Output the (x, y) coordinate of the center of the cell containing the given text.  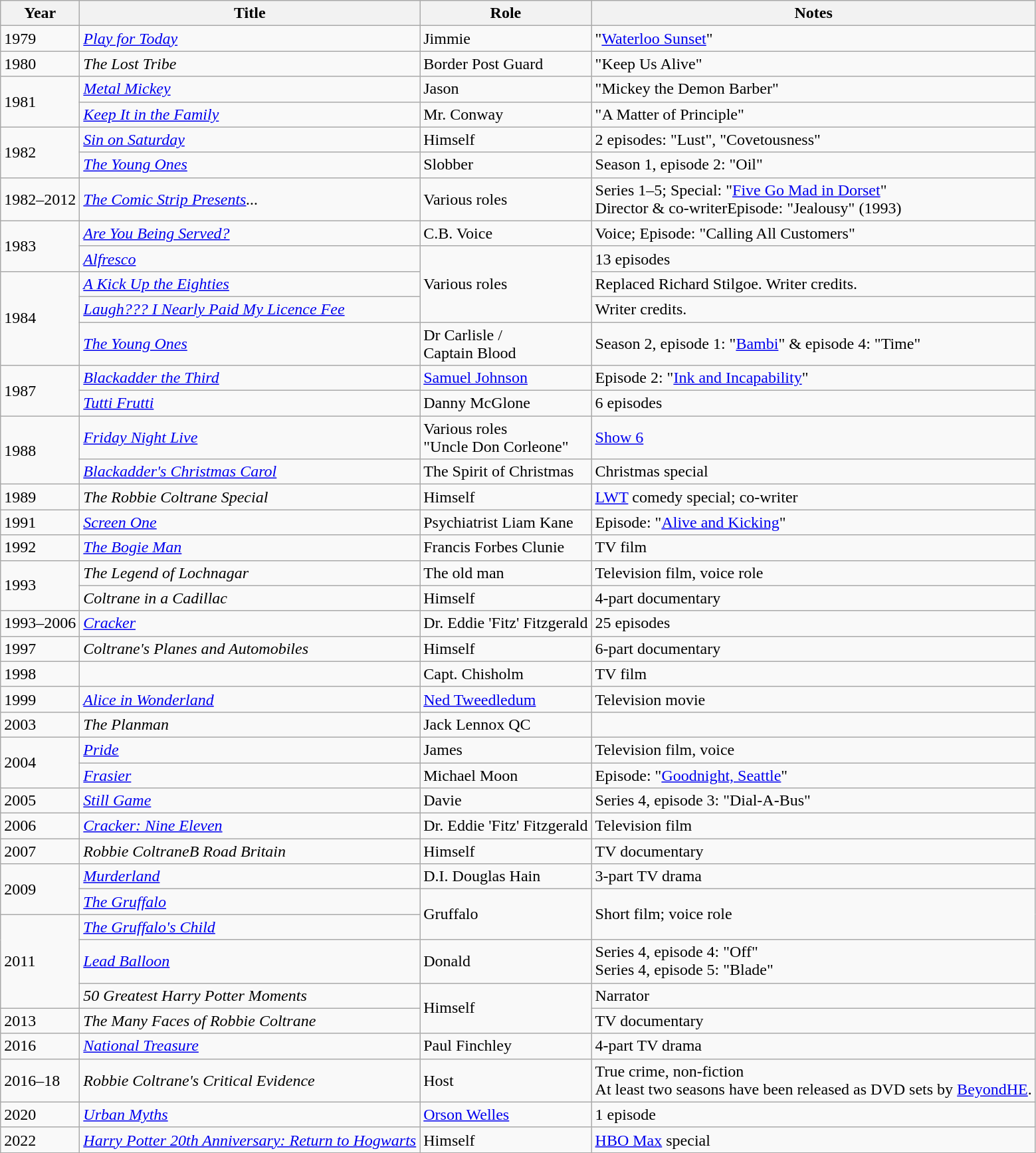
Series 1–5; Special: "Five Go Mad in Dorset" Director & co-writerEpisode: "Jealousy" (1993) (813, 199)
The Lost Tribe (250, 64)
Robbie Coltrane's Critical Evidence (250, 1081)
1980 (40, 64)
2016 (40, 1046)
2005 (40, 801)
1993 (40, 585)
The Many Faces of Robbie Coltrane (250, 1021)
Year (40, 13)
2007 (40, 851)
Dr Carlisle / Captain Blood (506, 343)
2003 (40, 724)
Television movie (813, 699)
Lead Balloon (250, 961)
Mr. Conway (506, 114)
D.I. Douglas Hain (506, 877)
2020 (40, 1114)
1982–2012 (40, 199)
2 episodes: "Lust", "Covetousness" (813, 140)
Season 1, episode 2: "Oil" (813, 165)
Frasier (250, 776)
Orson Welles (506, 1114)
Ned Tweedledum (506, 699)
Urban Myths (250, 1114)
Various roles "Uncle Don Corleone" (506, 437)
25 episodes (813, 623)
Television film, voice (813, 750)
1992 (40, 548)
Psychiatrist Liam Kane (506, 522)
Show 6 (813, 437)
1984 (40, 318)
C.B. Voice (506, 233)
Blackadder the Third (250, 378)
1 episode (813, 1114)
Gruffalo (506, 914)
1983 (40, 246)
1987 (40, 391)
Series 4, episode 3: "Dial-A-Bus" (813, 801)
Michael Moon (506, 776)
Francis Forbes Clunie (506, 548)
Notes (813, 13)
Jimmie (506, 39)
1979 (40, 39)
Davie (506, 801)
The Robbie Coltrane Special (250, 497)
"Mickey the Demon Barber" (813, 89)
1998 (40, 674)
1989 (40, 497)
The Spirit of Christmas (506, 472)
Coltrane in a Cadillac (250, 598)
6 episodes (813, 403)
Tutti Frutti (250, 403)
"Waterloo Sunset" (813, 39)
1993–2006 (40, 623)
"Keep Us Alive" (813, 64)
Are You Being Served? (250, 233)
2013 (40, 1021)
Christmas special (813, 472)
Slobber (506, 165)
Host (506, 1081)
Border Post Guard (506, 64)
HBO Max special (813, 1140)
Television film (813, 826)
4-part TV drama (813, 1046)
Coltrane's Planes and Automobiles (250, 649)
Sin on Saturday (250, 140)
2011 (40, 961)
Television film, voice role (813, 573)
13 episodes (813, 259)
The Comic Strip Presents... (250, 199)
The Legend of Lochnagar (250, 573)
Role (506, 13)
Jason (506, 89)
Short film; voice role (813, 914)
Season 2, episode 1: "Bambi" & episode 4: "Time" (813, 343)
James (506, 750)
The Gruffalo (250, 902)
50 Greatest Harry Potter Moments (250, 996)
A Kick Up the Eighties (250, 284)
"A Matter of Principle" (813, 114)
Friday Night Live (250, 437)
Harry Potter 20th Anniversary: Return to Hogwarts (250, 1140)
Capt. Chisholm (506, 674)
Keep It in the Family (250, 114)
Blackadder's Christmas Carol (250, 472)
2006 (40, 826)
Writer credits. (813, 309)
Title (250, 13)
1991 (40, 522)
4-part documentary (813, 598)
Narrator (813, 996)
1988 (40, 451)
Danny McGlone (506, 403)
Pride (250, 750)
Samuel Johnson (506, 378)
1997 (40, 649)
2016–18 (40, 1081)
Play for Today (250, 39)
2009 (40, 889)
Screen One (250, 522)
LWT comedy special; co-writer (813, 497)
Series 4, episode 4: "Off"Series 4, episode 5: "Blade" (813, 961)
1982 (40, 152)
1999 (40, 699)
2004 (40, 762)
Cracker: Nine Eleven (250, 826)
The Bogie Man (250, 548)
3-part TV drama (813, 877)
2022 (40, 1140)
Replaced Richard Stilgoe. Writer credits. (813, 284)
National Treasure (250, 1046)
Voice; Episode: "Calling All Customers" (813, 233)
Episode: "Goodnight, Seattle" (813, 776)
6-part documentary (813, 649)
Still Game (250, 801)
Episode 2: "Ink and Incapability" (813, 378)
1981 (40, 102)
Laugh??? I Nearly Paid My Licence Fee (250, 309)
Donald (506, 961)
Alice in Wonderland (250, 699)
Cracker (250, 623)
The Planman (250, 724)
Alfresco (250, 259)
The old man (506, 573)
Episode: "Alive and Kicking" (813, 522)
Paul Finchley (506, 1046)
Jack Lennox QC (506, 724)
Murderland (250, 877)
Metal Mickey (250, 89)
True crime, non-fictionAt least two seasons have been released as DVD sets by BeyondHE. (813, 1081)
Robbie ColtraneB Road Britain (250, 851)
The Gruffalo's Child (250, 927)
